Capture the cell that displays the provided text and extract its (x, y) central coordinate. 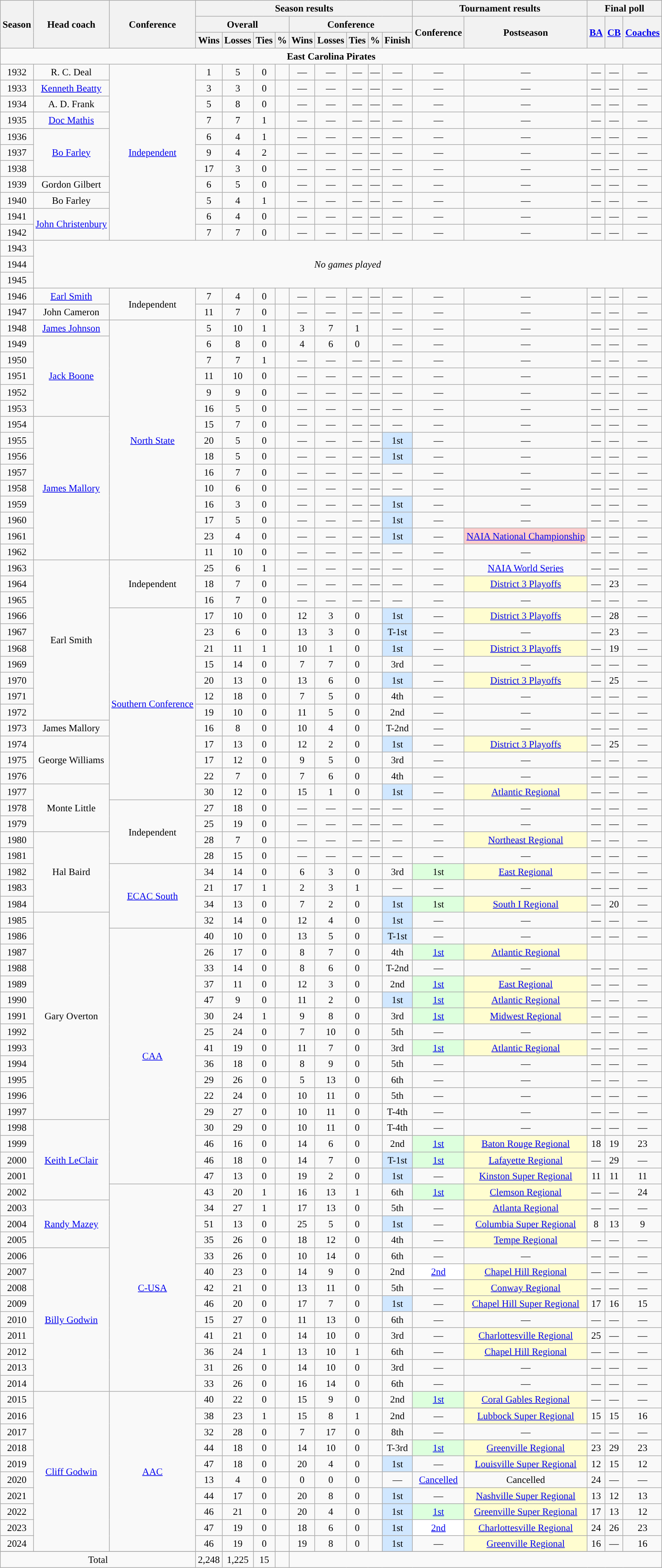
2006 (17, 1256)
1964 (17, 584)
1968 (17, 648)
Southern Conference (153, 704)
Tournament results (500, 9)
Coaches (642, 32)
R. C. Deal (71, 72)
1954 (17, 424)
1996 (17, 1096)
1972 (17, 712)
2019 (17, 1464)
2009 (17, 1304)
1957 (17, 472)
2005 (17, 1240)
2021 (17, 1496)
37 (209, 984)
38 (209, 1416)
CAA (153, 1056)
1937 (17, 152)
Nashville Super Regional (526, 1496)
Cliff Godwin (71, 1472)
Lubbock Super Regional (526, 1416)
2023 (17, 1528)
BA (596, 32)
1942 (17, 232)
James Johnson (71, 328)
1935 (17, 120)
Season (17, 25)
1973 (17, 728)
Atlanta Regional (526, 1208)
Louisville Super Regional (526, 1464)
Postseason (526, 32)
1987 (17, 952)
Kenneth Beatty (71, 88)
1977 (17, 792)
1980 (17, 840)
NAIA National Championship (526, 536)
Monte Little (71, 808)
1939 (17, 184)
1997 (17, 1112)
1988 (17, 968)
AAC (153, 1472)
1966 (17, 616)
2024 (17, 1544)
1991 (17, 1016)
35 (209, 1240)
2011 (17, 1336)
2001 (17, 1176)
1974 (17, 744)
1986 (17, 936)
Lafayette Regional (526, 1160)
2020 (17, 1480)
2,248 (209, 1560)
1962 (17, 552)
East Carolina Pirates (331, 57)
1,225 (238, 1560)
1960 (17, 520)
No games played (348, 265)
2013 (17, 1368)
1975 (17, 760)
2017 (17, 1432)
1967 (17, 632)
South I Regional (526, 904)
John Christenbury (71, 225)
C-USA (153, 1288)
Randy Mazey (71, 1223)
1941 (17, 217)
2000 (17, 1160)
ECAC South (153, 896)
1984 (17, 904)
Finish (397, 40)
2018 (17, 1448)
Gary Overton (71, 1016)
Conway Regional (526, 1288)
1971 (17, 696)
1993 (17, 1048)
1985 (17, 920)
2002 (17, 1192)
1955 (17, 440)
Final poll (625, 9)
1936 (17, 137)
2012 (17, 1352)
2008 (17, 1288)
1934 (17, 104)
1943 (17, 248)
1983 (17, 888)
1995 (17, 1080)
2022 (17, 1512)
NAIA World Series (526, 568)
1940 (17, 200)
1945 (17, 280)
2014 (17, 1384)
1956 (17, 456)
John Cameron (71, 312)
1959 (17, 504)
2016 (17, 1416)
1951 (17, 376)
Overall (242, 25)
1932 (17, 72)
Billy Godwin (71, 1320)
1990 (17, 1000)
1947 (17, 312)
8th (397, 1432)
1976 (17, 776)
Total (98, 1560)
1979 (17, 824)
Gordon Gilbert (71, 184)
A. D. Frank (71, 104)
1953 (17, 408)
1948 (17, 328)
2003 (17, 1208)
1969 (17, 664)
1944 (17, 264)
1981 (17, 856)
31 (209, 1368)
1963 (17, 568)
1982 (17, 872)
1998 (17, 1128)
George Williams (71, 760)
Head coach (71, 25)
North State (153, 440)
Greenville Super Regional (526, 1512)
Coral Gables Regional (526, 1400)
Baton Rouge Regional (526, 1144)
Doc Mathis (71, 120)
1992 (17, 1032)
Jack Boone (71, 376)
T-3rd (397, 1448)
43 (209, 1192)
1946 (17, 296)
1961 (17, 536)
1999 (17, 1144)
Keith LeClair (71, 1160)
1958 (17, 488)
Hal Baird (71, 872)
Northeast Regional (526, 840)
1994 (17, 1064)
2010 (17, 1320)
1950 (17, 360)
Columbia Super Regional (526, 1224)
1970 (17, 680)
Clemson Regional (526, 1192)
42 (209, 1288)
1965 (17, 600)
2004 (17, 1224)
1949 (17, 344)
1989 (17, 984)
Chapel Hill Super Regional (526, 1304)
Tempe Regional (526, 1240)
CB (614, 32)
2007 (17, 1272)
1952 (17, 392)
1938 (17, 168)
Midwest Regional (526, 1016)
51 (209, 1224)
Season results (304, 9)
2015 (17, 1400)
1978 (17, 808)
1933 (17, 88)
Kinston Super Regional (526, 1176)
